Search for the cell housing the specified text and yield its [X, Y] center coordinate. 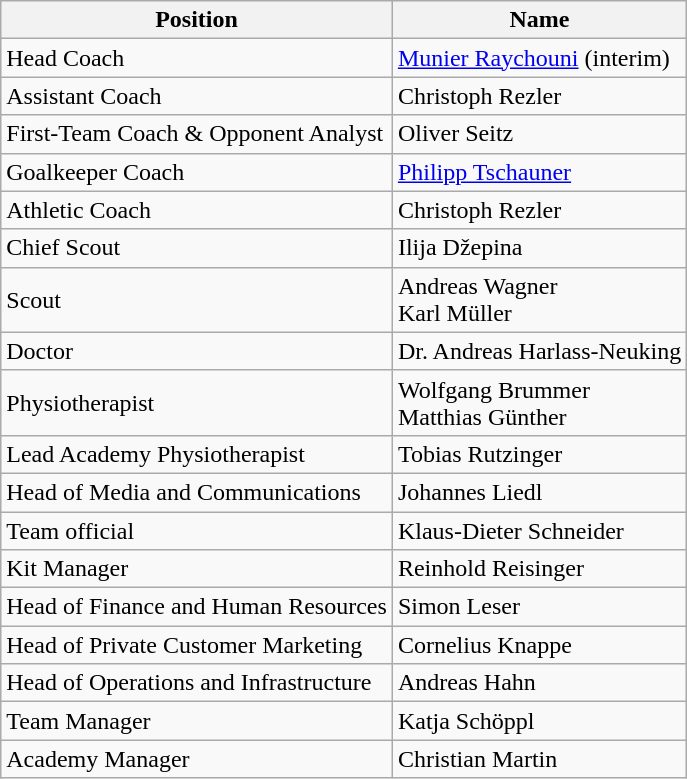
Goalkeeper Coach [197, 172]
Tobias Rutzinger [539, 454]
Andreas Hahn [539, 683]
Team Manager [197, 721]
Katja Schöppl [539, 721]
Ilija Džepina [539, 248]
Simon Leser [539, 607]
Oliver Seitz [539, 134]
Academy Manager [197, 759]
Philipp Tschauner [539, 172]
Team official [197, 531]
Scout [197, 300]
Reinhold Reisinger [539, 569]
Johannes Liedl [539, 492]
Name [539, 20]
Position [197, 20]
Chief Scout [197, 248]
Athletic Coach [197, 210]
Klaus-Dieter Schneider [539, 531]
Kit Manager [197, 569]
Head of Operations and Infrastructure [197, 683]
Doctor [197, 351]
Head of Finance and Human Resources [197, 607]
Head Coach [197, 58]
Head of Private Customer Marketing [197, 645]
Cornelius Knappe [539, 645]
Physiotherapist [197, 402]
Dr. Andreas Harlass-Neuking [539, 351]
Assistant Coach [197, 96]
Lead Academy Physiotherapist [197, 454]
Wolfgang Brummer Matthias Günther [539, 402]
Christian Martin [539, 759]
Head of Media and Communications [197, 492]
First-Team Coach & Opponent Analyst [197, 134]
Munier Raychouni (interim) [539, 58]
Andreas Wagner Karl Müller [539, 300]
